From the cell containing the given text, extract its center point as (X, Y) coordinate. 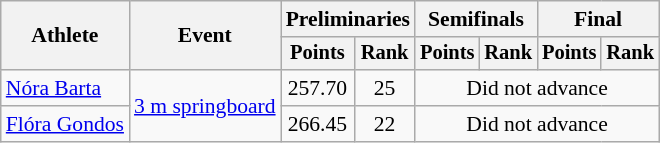
Flóra Gondos (65, 124)
Event (205, 36)
25 (384, 88)
Semifinals (476, 19)
Preliminaries (348, 19)
Nóra Barta (65, 88)
Final (598, 19)
3 m springboard (205, 106)
266.45 (318, 124)
22 (384, 124)
Athlete (65, 36)
257.70 (318, 88)
